Search for the cell housing the specified text and yield its [X, Y] center coordinate. 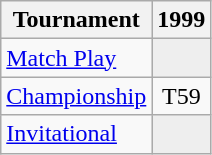
Tournament [76, 20]
Invitational [76, 134]
1999 [182, 20]
T59 [182, 96]
Championship [76, 96]
Match Play [76, 58]
